Extract the [X, Y] coordinate from the center of the cell holding the provided text.  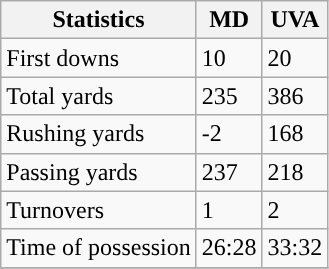
1 [229, 210]
235 [229, 96]
Time of possession [99, 248]
20 [295, 58]
237 [229, 172]
MD [229, 20]
168 [295, 134]
10 [229, 58]
33:32 [295, 248]
Total yards [99, 96]
Statistics [99, 20]
Passing yards [99, 172]
2 [295, 210]
386 [295, 96]
Rushing yards [99, 134]
-2 [229, 134]
26:28 [229, 248]
218 [295, 172]
First downs [99, 58]
Turnovers [99, 210]
UVA [295, 20]
